Extract the (x, y) coordinate from the center of the cell holding the provided text.  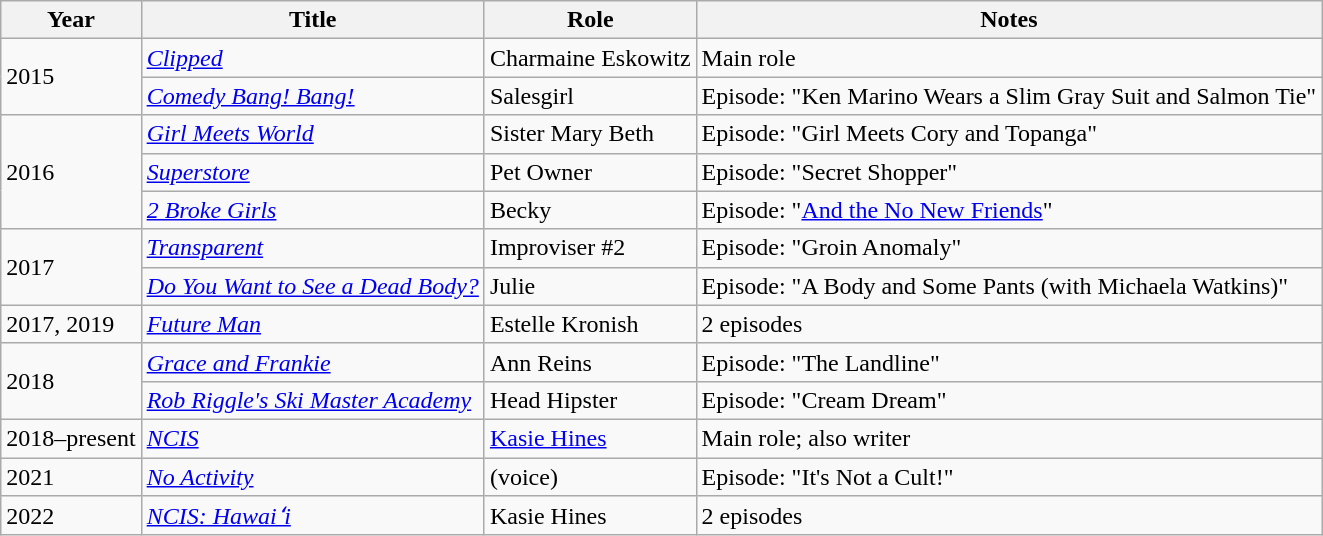
Grace and Frankie (312, 362)
Episode: "Ken Marino Wears a Slim Gray Suit and Salmon Tie" (1009, 96)
Episode: "And the No New Friends" (1009, 210)
Girl Meets World (312, 134)
NCIS: Hawaiʻi (312, 516)
2018 (71, 381)
2 Broke Girls (312, 210)
Pet Owner (590, 172)
Year (71, 20)
2017, 2019 (71, 324)
2022 (71, 516)
2021 (71, 477)
Improviser #2 (590, 248)
Becky (590, 210)
Charmaine Eskowitz (590, 58)
Episode: "It's Not a Cult!" (1009, 477)
Do You Want to See a Dead Body? (312, 286)
2015 (71, 77)
Episode: "Cream Dream" (1009, 400)
2017 (71, 267)
Salesgirl (590, 96)
NCIS (312, 438)
Role (590, 20)
Notes (1009, 20)
Episode: "Girl Meets Cory and Topanga" (1009, 134)
Ann Reins (590, 362)
Episode: "A Body and Some Pants (with Michaela Watkins)" (1009, 286)
2018–present (71, 438)
Estelle Kronish (590, 324)
Future Man (312, 324)
Rob Riggle's Ski Master Academy (312, 400)
Julie (590, 286)
Head Hipster (590, 400)
Comedy Bang! Bang! (312, 96)
Main role (1009, 58)
Main role; also writer (1009, 438)
Transparent (312, 248)
No Activity (312, 477)
Episode: "The Landline" (1009, 362)
2016 (71, 172)
Sister Mary Beth (590, 134)
Title (312, 20)
Episode: "Secret Shopper" (1009, 172)
Superstore (312, 172)
Clipped (312, 58)
Episode: "Groin Anomaly" (1009, 248)
(voice) (590, 477)
